Return (x, y) of the center of cell containing provided text 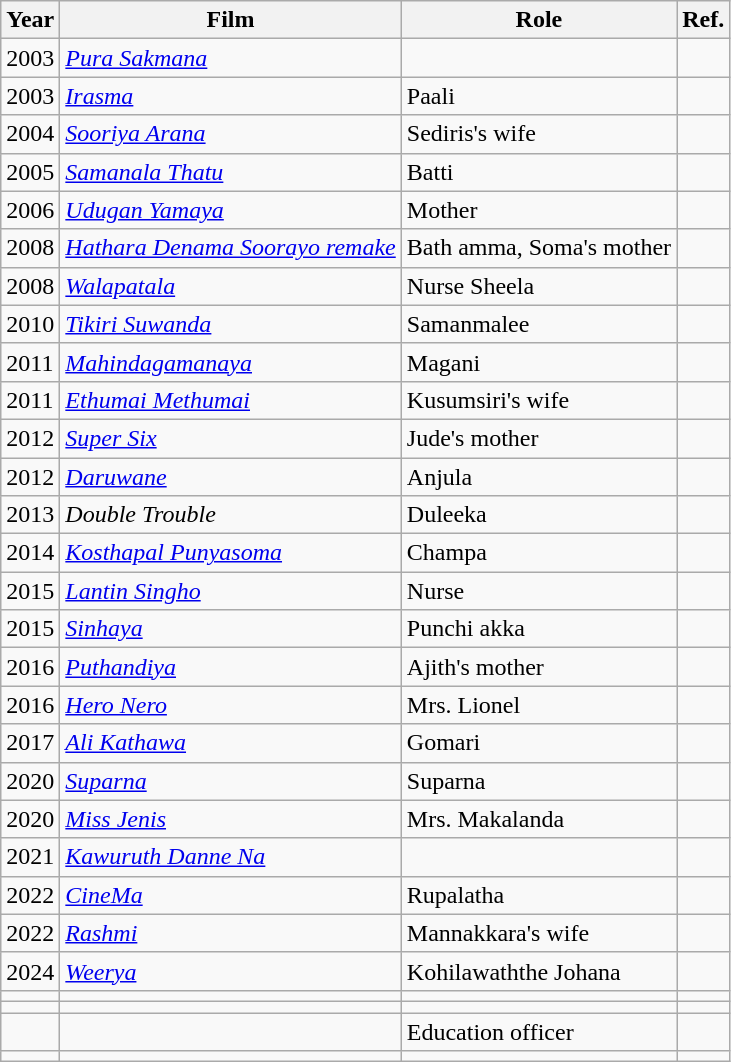
Champa (538, 553)
Ref. (704, 20)
Ali Kathawa (230, 743)
Nurse (538, 591)
2005 (30, 172)
Anjula (538, 477)
Ajith's mother (538, 667)
Jude's mother (538, 438)
Batti (538, 172)
Punchi akka (538, 629)
2006 (30, 210)
Rupalatha (538, 895)
Pura Sakmana (230, 58)
Kawuruth Danne Na (230, 857)
Kosthapal Punyasoma (230, 553)
Role (538, 20)
Hathara Denama Soorayo remake (230, 248)
Mrs. Lionel (538, 705)
Mrs. Makalanda (538, 819)
Film (230, 20)
Puthandiya (230, 667)
Daruwane (230, 477)
2014 (30, 553)
Bath amma, Soma's mother (538, 248)
Education officer (538, 1031)
Mother (538, 210)
2017 (30, 743)
Double Trouble (230, 515)
Samanmalee (538, 324)
2013 (30, 515)
Ethumai Methumai (230, 400)
Super Six (230, 438)
Nurse Sheela (538, 286)
CineMa (230, 895)
Year (30, 20)
Paali (538, 96)
Miss Jenis (230, 819)
Magani (538, 362)
Sinhaya (230, 629)
Hero Nero (230, 705)
2021 (30, 857)
Duleeka (538, 515)
Mahindagamanaya (230, 362)
Udugan Yamaya (230, 210)
2004 (30, 134)
2024 (30, 971)
Kohilawaththe Johana (538, 971)
Tikiri Suwanda (230, 324)
Rashmi (230, 933)
Samanala Thatu (230, 172)
Kusumsiri's wife (538, 400)
Irasma (230, 96)
Lantin Singho (230, 591)
Gomari (538, 743)
2010 (30, 324)
Mannakkara's wife (538, 933)
Sediris's wife (538, 134)
Weerya (230, 971)
Walapatala (230, 286)
Sooriya Arana (230, 134)
